Extract the [X, Y] coordinate from the center of the cell holding the provided text.  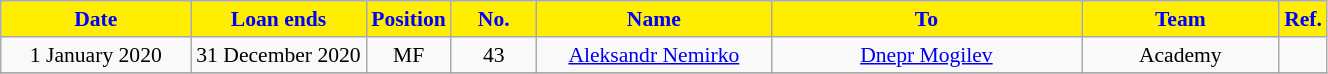
Dnepr Mogilev [926, 55]
43 [494, 55]
To [926, 19]
Ref. [1303, 19]
31 December 2020 [278, 55]
MF [408, 55]
Academy [1181, 55]
Name [654, 19]
Team [1181, 19]
Loan ends [278, 19]
Position [408, 19]
Date [96, 19]
Aleksandr Nemirko [654, 55]
1 January 2020 [96, 55]
No. [494, 19]
